Pinpoint the cell where the given text exists, returning its (x, y) midpoint coordinate. 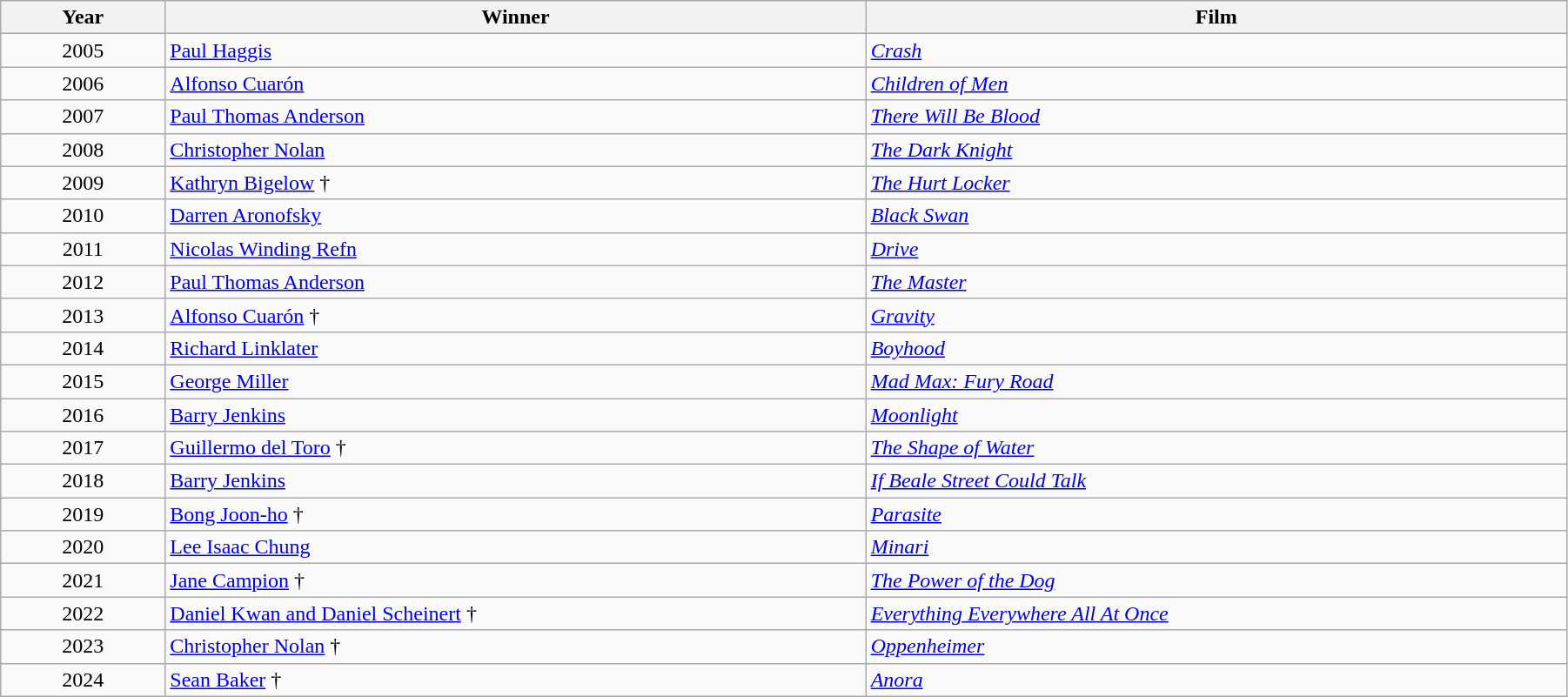
Alfonso Cuarón † (515, 315)
2008 (84, 150)
There Will Be Blood (1216, 117)
Alfonso Cuarón (515, 84)
Bong Joon-ho † (515, 514)
Christopher Nolan † (515, 647)
2007 (84, 117)
2022 (84, 613)
Black Swan (1216, 216)
2023 (84, 647)
2009 (84, 183)
Parasite (1216, 514)
Mad Max: Fury Road (1216, 381)
If Beale Street Could Talk (1216, 481)
Oppenheimer (1216, 647)
The Shape of Water (1216, 448)
George Miller (515, 381)
2018 (84, 481)
2024 (84, 680)
Drive (1216, 249)
Moonlight (1216, 415)
2014 (84, 348)
Winner (515, 17)
Minari (1216, 547)
2021 (84, 580)
2005 (84, 50)
The Master (1216, 282)
Boyhood (1216, 348)
Nicolas Winding Refn (515, 249)
Jane Campion † (515, 580)
Paul Haggis (515, 50)
Richard Linklater (515, 348)
The Dark Knight (1216, 150)
Everything Everywhere All At Once (1216, 613)
Sean Baker † (515, 680)
Daniel Kwan and Daniel Scheinert † (515, 613)
The Power of the Dog (1216, 580)
Children of Men (1216, 84)
2019 (84, 514)
2011 (84, 249)
2010 (84, 216)
2016 (84, 415)
2012 (84, 282)
2006 (84, 84)
2017 (84, 448)
2015 (84, 381)
Guillermo del Toro † (515, 448)
Kathryn Bigelow † (515, 183)
Lee Isaac Chung (515, 547)
The Hurt Locker (1216, 183)
Year (84, 17)
Crash (1216, 50)
Christopher Nolan (515, 150)
Darren Aronofsky (515, 216)
2013 (84, 315)
Film (1216, 17)
2020 (84, 547)
Gravity (1216, 315)
Anora (1216, 680)
